Detect which cell encompasses the target text, then output its [X, Y] center coordinate. 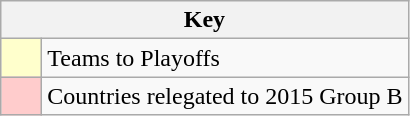
Teams to Playoffs [225, 58]
Key [204, 20]
Countries relegated to 2015 Group B [225, 96]
